Pinpoint the cell where the given text exists, returning its [x, y] midpoint coordinate. 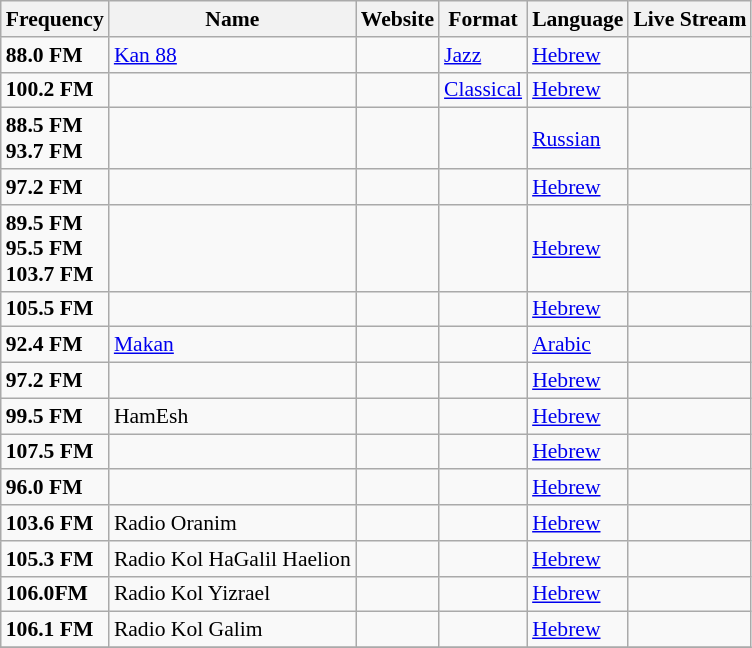
Live Stream [690, 19]
HamEsh [232, 416]
103.6 FM [55, 523]
88.5 FM93.7 FM [55, 138]
105.3 FM [55, 559]
105.5 FM [55, 309]
100.2 FM [55, 90]
Jazz [483, 55]
Makan [232, 345]
96.0 FM [55, 488]
Radio Kol Yizrael [232, 594]
Radio Kol HaGalil Haelion [232, 559]
106.1 FM [55, 630]
Kan 88 [232, 55]
Radio Kol Galim [232, 630]
Arabic [578, 345]
Classical [483, 90]
99.5 FM [55, 416]
Language [578, 19]
Format [483, 19]
88.0 FM [55, 55]
Radio Oranim [232, 523]
106.0FM [55, 594]
89.5 FM95.5 FM103.7 FM [55, 248]
92.4 FM [55, 345]
Website [398, 19]
107.5 FM [55, 452]
Name [232, 19]
Frequency [55, 19]
Russian [578, 138]
